Detect which cell encompasses the target text, then output its [x, y] center coordinate. 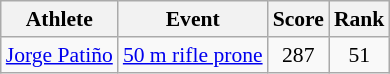
Event [193, 19]
Athlete [60, 19]
50 m rifle prone [193, 55]
Jorge Patiño [60, 55]
Score [298, 19]
287 [298, 55]
Rank [360, 19]
51 [360, 55]
